Identify which cell holds the provided text, then report its (x, y) central coordinate. 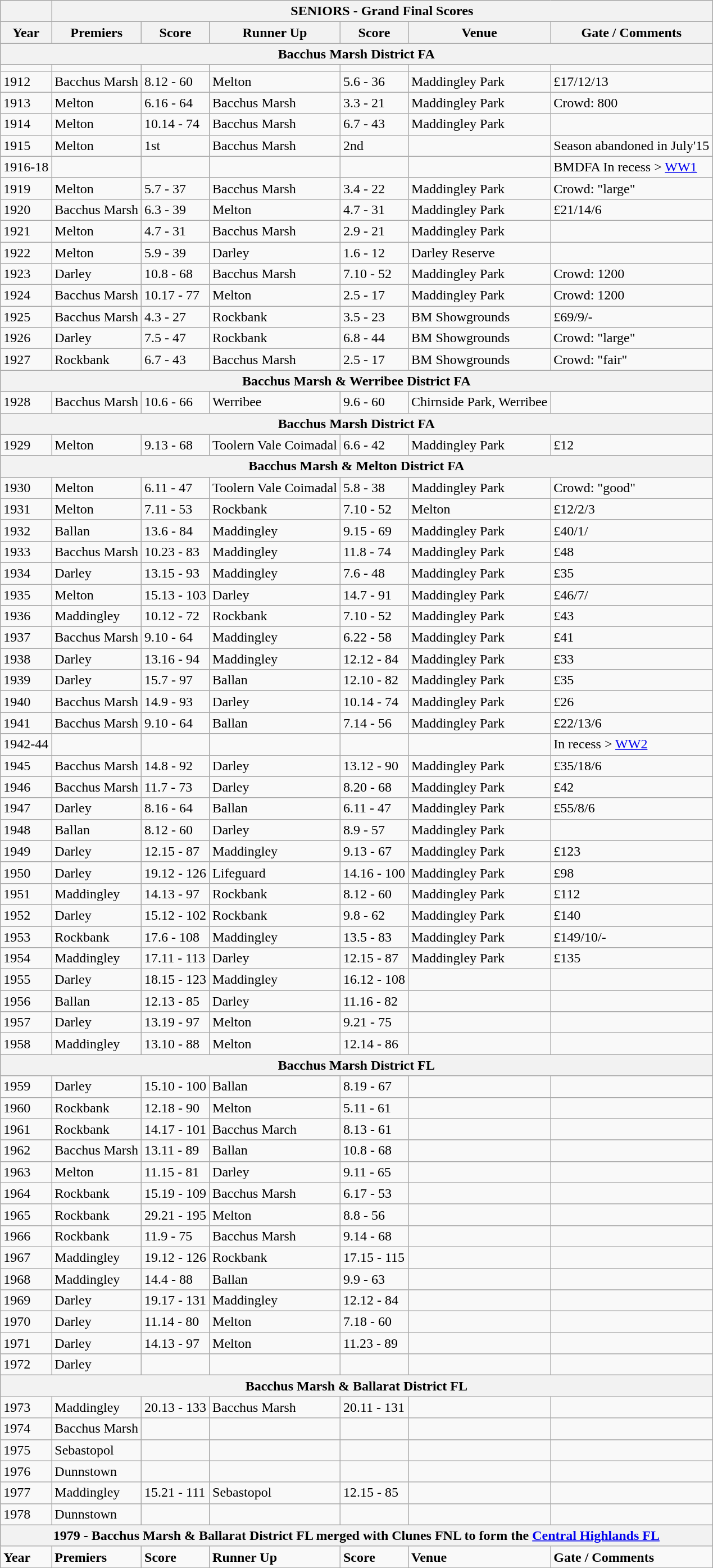
1960 (26, 1108)
12.15 - 85 (374, 1493)
£149/10/- (632, 937)
2.9 - 21 (374, 231)
1965 (26, 1215)
11.16 - 82 (374, 1001)
£69/9/- (632, 317)
11.23 - 89 (374, 1343)
20.11 - 131 (374, 1407)
8.9 - 57 (374, 830)
£26 (632, 702)
1952 (26, 915)
1969 (26, 1301)
2nd (374, 146)
1947 (26, 808)
7.18 - 60 (374, 1322)
1976 (26, 1471)
9.13 - 67 (374, 851)
1916-18 (26, 167)
Chirnside Park, Werribee (480, 402)
15.7 - 97 (175, 680)
13.5 - 83 (374, 937)
1963 (26, 1172)
1966 (26, 1236)
9.21 - 75 (374, 1022)
11.8 - 74 (374, 552)
£21/14/6 (632, 210)
Season abandoned in July'15 (632, 146)
1931 (26, 509)
8.20 - 68 (374, 787)
1971 (26, 1343)
£35/18/6 (632, 766)
15.10 - 100 (175, 1087)
14.16 - 100 (374, 872)
10.6 - 66 (175, 402)
Bacchus March (275, 1129)
8.13 - 61 (374, 1129)
1973 (26, 1407)
1928 (26, 402)
15.21 - 111 (175, 1493)
1968 (26, 1279)
Lifeguard (275, 872)
6.6 - 42 (374, 445)
17.15 - 115 (374, 1257)
1957 (26, 1022)
6.8 - 44 (374, 338)
15.13 - 103 (175, 595)
29.21 - 195 (175, 1215)
8.8 - 56 (374, 1215)
1932 (26, 530)
1942-44 (26, 744)
13.10 - 88 (175, 1044)
£12/2/3 (632, 509)
1956 (26, 1001)
Crowd: 800 (632, 103)
6.17 - 53 (374, 1193)
1962 (26, 1151)
£40/1/ (632, 530)
£123 (632, 851)
1964 (26, 1193)
Bacchus Marsh & Ballarat District FL (356, 1386)
BMDFA In recess > WW1 (632, 167)
7.14 - 56 (374, 723)
1930 (26, 488)
18.15 - 123 (175, 980)
1925 (26, 317)
1949 (26, 851)
12.13 - 85 (175, 1001)
1953 (26, 937)
1929 (26, 445)
Werribee (275, 402)
1935 (26, 595)
£22/13/6 (632, 723)
7.6 - 48 (374, 573)
£43 (632, 616)
£112 (632, 894)
14.17 - 101 (175, 1129)
1959 (26, 1087)
10.12 - 72 (175, 616)
1.6 - 12 (374, 252)
Bacchus Marsh & Melton District FA (356, 466)
5.6 - 36 (374, 81)
6.22 - 58 (374, 638)
£33 (632, 659)
9.8 - 62 (374, 915)
13.16 - 94 (175, 659)
7.5 - 47 (175, 338)
15.19 - 109 (175, 1193)
£48 (632, 552)
£41 (632, 638)
1926 (26, 338)
9.14 - 68 (374, 1236)
14.8 - 92 (175, 766)
£140 (632, 915)
11.7 - 73 (175, 787)
£98 (632, 872)
13.15 - 93 (175, 573)
9.6 - 60 (374, 402)
Crowd: "good" (632, 488)
4.3 - 27 (175, 317)
5.8 - 38 (374, 488)
1st (175, 146)
1936 (26, 616)
1938 (26, 659)
3.4 - 22 (374, 188)
12.14 - 86 (374, 1044)
1946 (26, 787)
1912 (26, 81)
Bacchus Marsh District FL (356, 1065)
11.15 - 81 (175, 1172)
10.23 - 83 (175, 552)
3.5 - 23 (374, 317)
£46/7/ (632, 595)
1933 (26, 552)
1913 (26, 103)
5.11 - 61 (374, 1108)
1923 (26, 274)
1927 (26, 360)
1970 (26, 1322)
11.14 - 80 (175, 1322)
1955 (26, 980)
9.15 - 69 (374, 530)
1954 (26, 958)
1939 (26, 680)
12.18 - 90 (175, 1108)
1915 (26, 146)
8.16 - 64 (175, 808)
11.9 - 75 (175, 1236)
1940 (26, 702)
16.12 - 108 (374, 980)
1919 (26, 188)
10.17 - 77 (175, 296)
9.11 - 65 (374, 1172)
3.3 - 21 (374, 103)
13.11 - 89 (175, 1151)
1945 (26, 766)
1977 (26, 1493)
1950 (26, 872)
8.19 - 67 (374, 1087)
1961 (26, 1129)
1922 (26, 252)
9.9 - 63 (374, 1279)
1972 (26, 1365)
15.12 - 102 (175, 915)
7.11 - 53 (175, 509)
17.11 - 113 (175, 958)
14.9 - 93 (175, 702)
1979 - Bacchus Marsh & Ballarat District FL merged with Clunes FNL to form the Central Highlands FL (356, 1535)
6.3 - 39 (175, 210)
1978 (26, 1514)
1974 (26, 1429)
14.4 - 88 (175, 1279)
13.6 - 84 (175, 530)
1975 (26, 1450)
13.12 - 90 (374, 766)
£17/12/13 (632, 81)
£135 (632, 958)
12.10 - 82 (374, 680)
1951 (26, 894)
1934 (26, 573)
1921 (26, 231)
£42 (632, 787)
Bacchus Marsh & Werribee District FA (356, 381)
20.13 - 133 (175, 1407)
In recess > WW2 (632, 744)
9.13 - 68 (175, 445)
1937 (26, 638)
13.19 - 97 (175, 1022)
1948 (26, 830)
SENIORS - Grand Final Scores (382, 11)
£12 (632, 445)
14.7 - 91 (374, 595)
1967 (26, 1257)
1920 (26, 210)
6.16 - 64 (175, 103)
Darley Reserve (480, 252)
17.6 - 108 (175, 937)
1958 (26, 1044)
1914 (26, 124)
£55/8/6 (632, 808)
19.17 - 131 (175, 1301)
1924 (26, 296)
5.9 - 39 (175, 252)
Crowd: "fair" (632, 360)
1941 (26, 723)
5.7 - 37 (175, 188)
